Output the (x, y) coordinate of the center of the cell containing the given text.  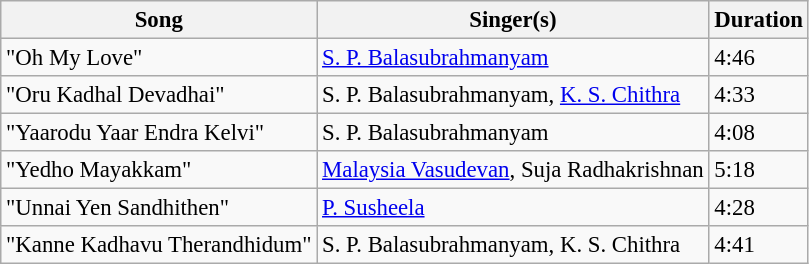
Malaysia Vasudevan, Suja Radhakrishnan (513, 170)
5:18 (758, 170)
Song (159, 20)
P. Susheela (513, 208)
4:28 (758, 208)
4:41 (758, 245)
"Unnai Yen Sandhithen" (159, 208)
"Oru Kadhal Devadhai" (159, 95)
Singer(s) (513, 20)
4:08 (758, 133)
Duration (758, 20)
"Oh My Love" (159, 58)
"Yedho Mayakkam" (159, 170)
"Yaarodu Yaar Endra Kelvi" (159, 133)
4:46 (758, 58)
4:33 (758, 95)
"Kanne Kadhavu Therandhidum" (159, 245)
